Scan for the cell matching the given text and deliver its [x, y] coordinate at center. 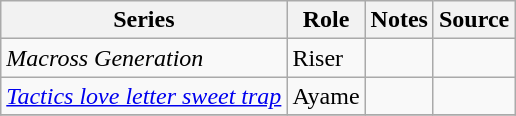
Role [326, 20]
Ayame [326, 96]
Source [474, 20]
Riser [326, 58]
Notes [399, 20]
Tactics love letter sweet trap [144, 96]
Series [144, 20]
Macross Generation [144, 58]
